Search for the cell housing the specified text and yield its (x, y) center coordinate. 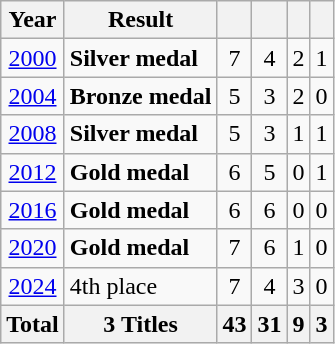
2016 (33, 210)
2012 (33, 172)
2004 (33, 96)
2024 (33, 286)
Total (33, 324)
31 (270, 324)
4th place (140, 286)
Bronze medal (140, 96)
9 (298, 324)
2000 (33, 58)
2008 (33, 134)
43 (234, 324)
Result (140, 20)
Year (33, 20)
2020 (33, 248)
3 Titles (140, 324)
